Return the [x, y] coordinate for the center point of the cell that contains the specified text.  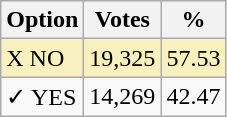
Votes [122, 20]
% [194, 20]
14,269 [122, 97]
X NO [42, 58]
57.53 [194, 58]
✓ YES [42, 97]
Option [42, 20]
19,325 [122, 58]
42.47 [194, 97]
